Capture the cell that displays the provided text and extract its (X, Y) central coordinate. 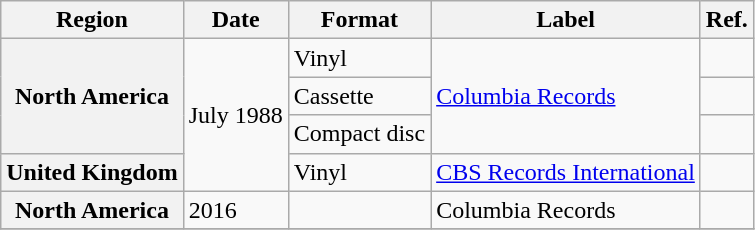
United Kingdom (92, 172)
CBS Records International (566, 172)
July 1988 (236, 115)
Cassette (359, 96)
Region (92, 20)
2016 (236, 210)
Compact disc (359, 134)
Ref. (726, 20)
Format (359, 20)
Label (566, 20)
Date (236, 20)
